Return the (X, Y) coordinate for the center point of the cell that contains the specified text.  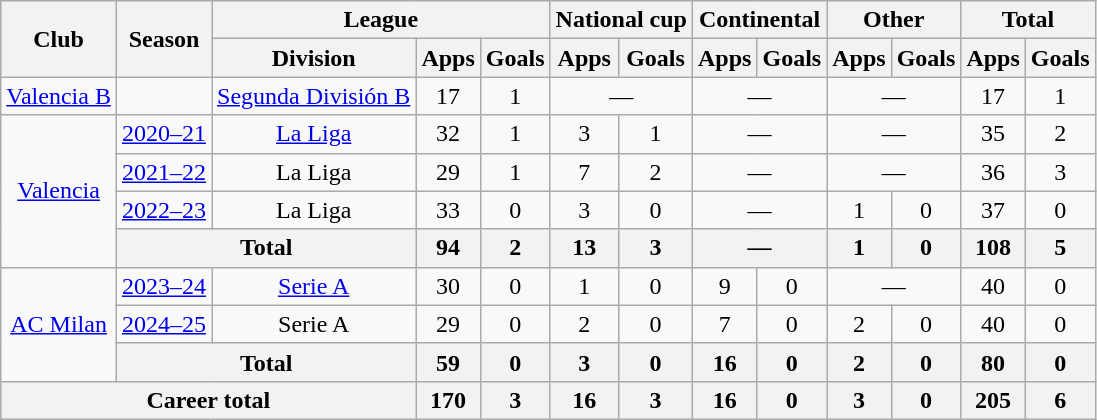
League (382, 20)
108 (993, 248)
6 (1060, 400)
94 (448, 248)
13 (584, 248)
2021–22 (164, 172)
2020–21 (164, 134)
37 (993, 210)
32 (448, 134)
36 (993, 172)
5 (1060, 248)
59 (448, 362)
9 (725, 286)
33 (448, 210)
170 (448, 400)
Career total (208, 400)
2022–23 (164, 210)
Season (164, 39)
Valencia (59, 191)
Club (59, 39)
205 (993, 400)
2023–24 (164, 286)
Continental (760, 20)
Other (894, 20)
Valencia B (59, 96)
80 (993, 362)
AC Milan (59, 324)
Division (314, 58)
2024–25 (164, 324)
Segunda División B (314, 96)
35 (993, 134)
National cup (621, 20)
30 (448, 286)
